For the text-containing cell, return its midpoint in (X, Y) coordinate format. 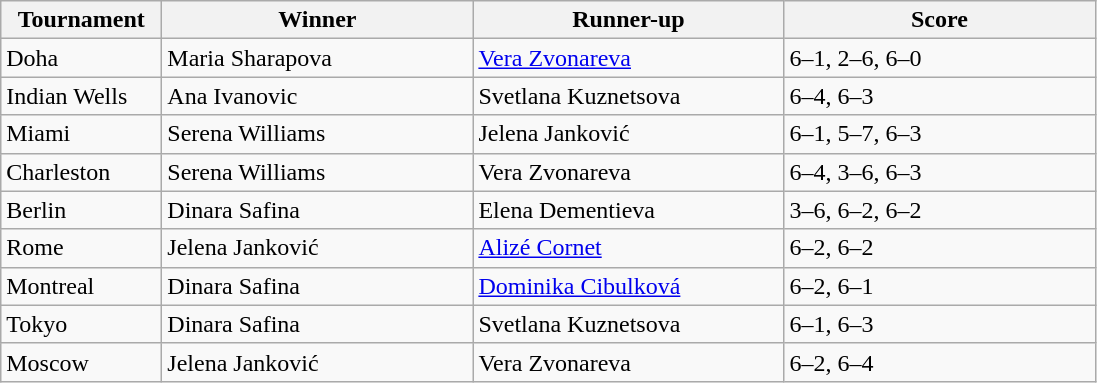
6–1, 6–3 (940, 324)
Moscow (82, 362)
6–1, 5–7, 6–3 (940, 134)
Montreal (82, 286)
6–4, 6–3 (940, 96)
Tokyo (82, 324)
Dominika Cibulková (628, 286)
6–2, 6–1 (940, 286)
Charleston (82, 172)
Tournament (82, 20)
3–6, 6–2, 6–2 (940, 210)
Doha (82, 58)
Elena Dementieva (628, 210)
6–4, 3–6, 6–3 (940, 172)
Maria Sharapova (318, 58)
6–2, 6–2 (940, 248)
Berlin (82, 210)
Alizé Cornet (628, 248)
Ana Ivanovic (318, 96)
Miami (82, 134)
6–2, 6–4 (940, 362)
Rome (82, 248)
6–1, 2–6, 6–0 (940, 58)
Runner-up (628, 20)
Indian Wells (82, 96)
Score (940, 20)
Winner (318, 20)
